Search for the cell housing the specified text and yield its (X, Y) center coordinate. 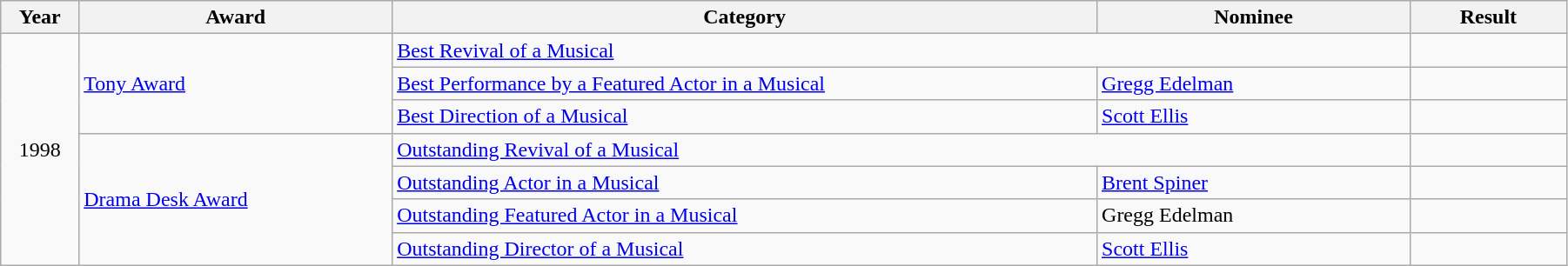
Drama Desk Award (236, 199)
Nominee (1254, 17)
Result (1488, 17)
Outstanding Revival of a Musical (901, 150)
Year (40, 17)
Outstanding Director of a Musical (745, 249)
Best Direction of a Musical (745, 116)
Brent Spiner (1254, 183)
Award (236, 17)
Best Revival of a Musical (901, 50)
1998 (40, 150)
Tony Award (236, 83)
Category (745, 17)
Outstanding Featured Actor in a Musical (745, 216)
Outstanding Actor in a Musical (745, 183)
Best Performance by a Featured Actor in a Musical (745, 83)
